Capture the cell that displays the provided text and extract its [X, Y] central coordinate. 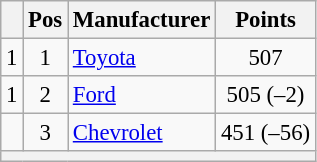
Ford [142, 95]
3 [46, 133]
Toyota [142, 58]
Pos [46, 20]
Manufacturer [142, 20]
2 [46, 95]
451 (–56) [266, 133]
Chevrolet [142, 133]
505 (–2) [266, 95]
Points [266, 20]
507 [266, 58]
